From the cell containing the given text, extract its center point as [X, Y] coordinate. 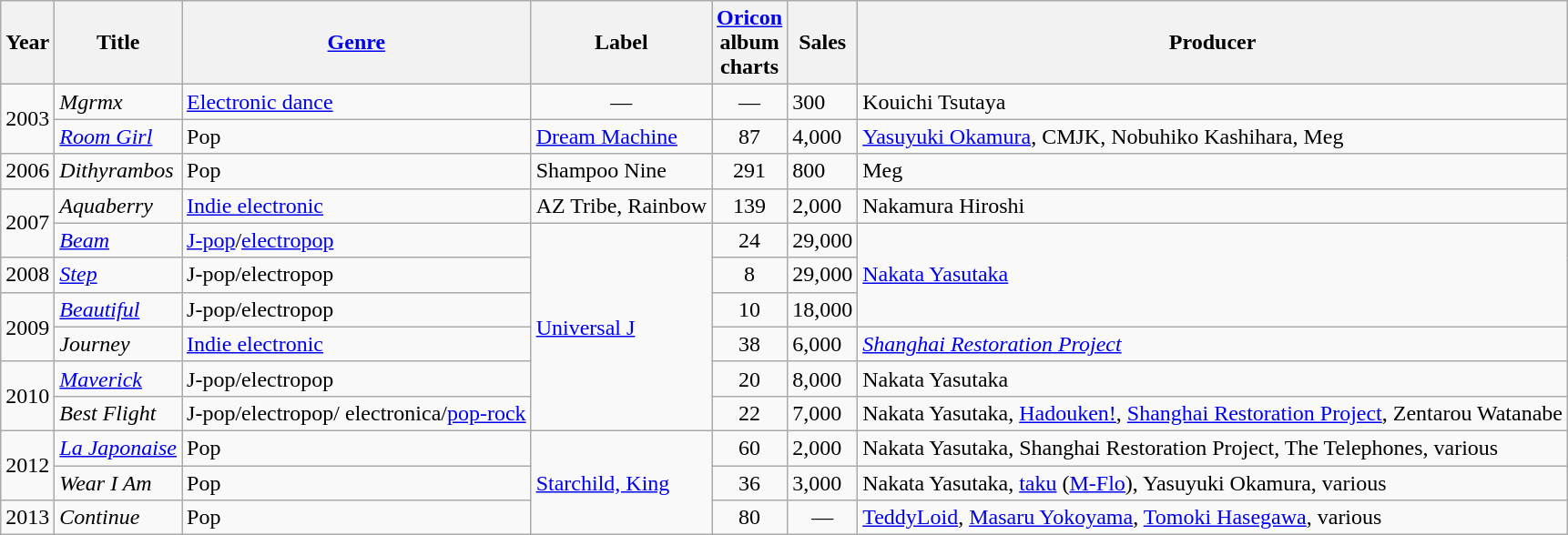
8 [750, 275]
Kouichi Tsutaya [1213, 102]
Beautiful [118, 309]
Beam [118, 240]
Nakata Yasutaka, Shanghai Restoration Project, The Telephones, various [1213, 448]
18,000 [823, 309]
Mgrmx [118, 102]
Oriconalbumcharts [750, 43]
8,000 [823, 379]
36 [750, 483]
Nakata Yasutaka, taku (M-Flo), Yasuyuki Okamura, various [1213, 483]
Yasuyuki Okamura, CMJK, Nobuhiko Kashihara, Meg [1213, 136]
Wear I Am [118, 483]
Year [27, 43]
60 [750, 448]
2007 [27, 223]
2012 [27, 465]
Title [118, 43]
80 [750, 518]
Producer [1213, 43]
Step [118, 275]
4,000 [823, 136]
2013 [27, 518]
Sales [823, 43]
22 [750, 413]
87 [750, 136]
7,000 [823, 413]
2009 [27, 327]
Shanghai Restoration Project [1213, 344]
2010 [27, 396]
Genre [357, 43]
Electronic dance [357, 102]
Label [621, 43]
3,000 [823, 483]
300 [823, 102]
Shampoo Nine [621, 171]
2003 [27, 119]
Journey [118, 344]
291 [750, 171]
Nakata Yasutaka, Hadouken!, Shanghai Restoration Project, Zentarou Watanabe [1213, 413]
Room Girl [118, 136]
J-pop/electropop/ electronica/pop-rock [357, 413]
La Japonaise [118, 448]
Dithyrambos [118, 171]
TeddyLoid, Masaru Yokoyama, Tomoki Hasegawa, various [1213, 518]
Dream Machine [621, 136]
800 [823, 171]
Starchild, King [621, 482]
139 [750, 206]
AZ Tribe, Rainbow [621, 206]
2008 [27, 275]
Best Flight [118, 413]
Nakamura Hiroshi [1213, 206]
Continue [118, 518]
20 [750, 379]
Maverick [118, 379]
2006 [27, 171]
6,000 [823, 344]
Universal J [621, 327]
Meg [1213, 171]
10 [750, 309]
24 [750, 240]
38 [750, 344]
Aquaberry [118, 206]
